Detect which cell encompasses the target text, then output its (x, y) center coordinate. 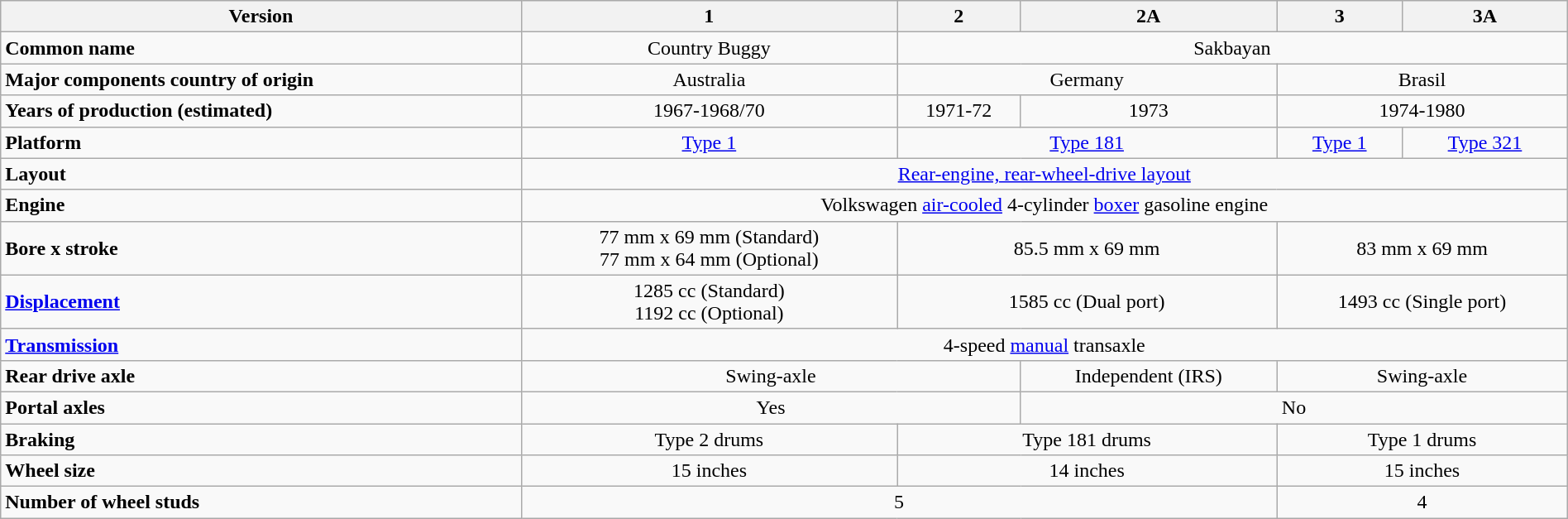
Yes (771, 407)
Displacement (261, 301)
Germany (1087, 79)
Country Buggy (709, 48)
No (1293, 407)
Layout (261, 174)
Rear-engine, rear-wheel-drive layout (1044, 174)
Brasil (1422, 79)
Transmission (261, 344)
1971-72 (958, 111)
4 (1422, 502)
Type 2 drums (709, 440)
Independent (IRS) (1149, 376)
Major components country of origin (261, 79)
Years of production (estimated) (261, 111)
Bore x stroke (261, 248)
Version (261, 17)
Engine (261, 205)
Sakbayan (1232, 48)
1585 cc (Dual port) (1087, 301)
Volkswagen air-cooled 4-cylinder boxer gasoline engine (1044, 205)
1967-1968/70 (709, 111)
Platform (261, 142)
77 mm x 69 mm (Standard)77 mm x 64 mm (Optional) (709, 248)
Braking (261, 440)
4-speed manual transaxle (1044, 344)
Common name (261, 48)
Type 1 drums (1422, 440)
3A (1485, 17)
Australia (709, 79)
Type 321 (1485, 142)
Rear drive axle (261, 376)
2A (1149, 17)
1493 cc (Single port) (1422, 301)
Portal axles (261, 407)
Number of wheel studs (261, 502)
5 (898, 502)
1285 cc (Standard)1192 cc (Optional) (709, 301)
Type 181 (1087, 142)
Wheel size (261, 471)
1 (709, 17)
85.5 mm x 69 mm (1087, 248)
1973 (1149, 111)
14 inches (1087, 471)
1974-1980 (1422, 111)
2 (958, 17)
3 (1340, 17)
Type 181 drums (1087, 440)
83 mm x 69 mm (1422, 248)
